Determine the (X, Y) coordinate at the center of the cell enclosing the given text.  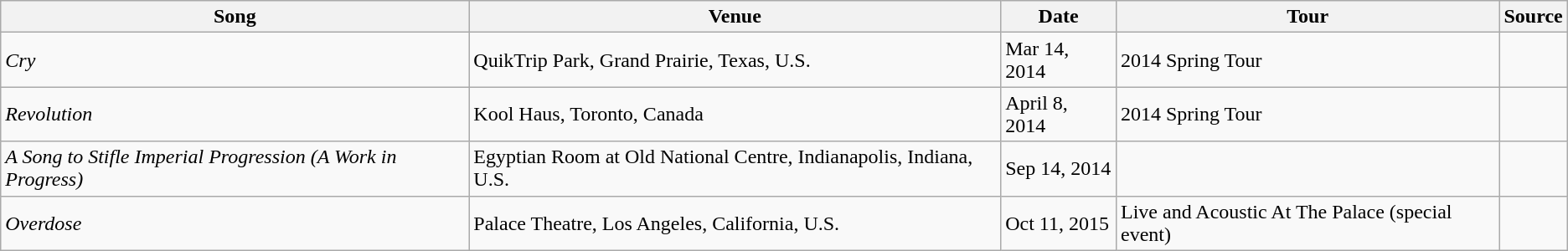
Date (1059, 17)
Sep 14, 2014 (1059, 169)
Oct 11, 2015 (1059, 223)
Revolution (235, 114)
Overdose (235, 223)
QuikTrip Park, Grand Prairie, Texas, U.S. (735, 60)
Egyptian Room at Old National Centre, Indianapolis, Indiana, U.S. (735, 169)
Palace Theatre, Los Angeles, California, U.S. (735, 223)
April 8, 2014 (1059, 114)
Mar 14, 2014 (1059, 60)
Cry (235, 60)
Song (235, 17)
Venue (735, 17)
Source (1533, 17)
Kool Haus, Toronto, Canada (735, 114)
A Song to Stifle Imperial Progression (A Work in Progress) (235, 169)
Live and Acoustic At The Palace (special event) (1307, 223)
Tour (1307, 17)
